Determine the (X, Y) coordinate at the center of the cell enclosing the given text.  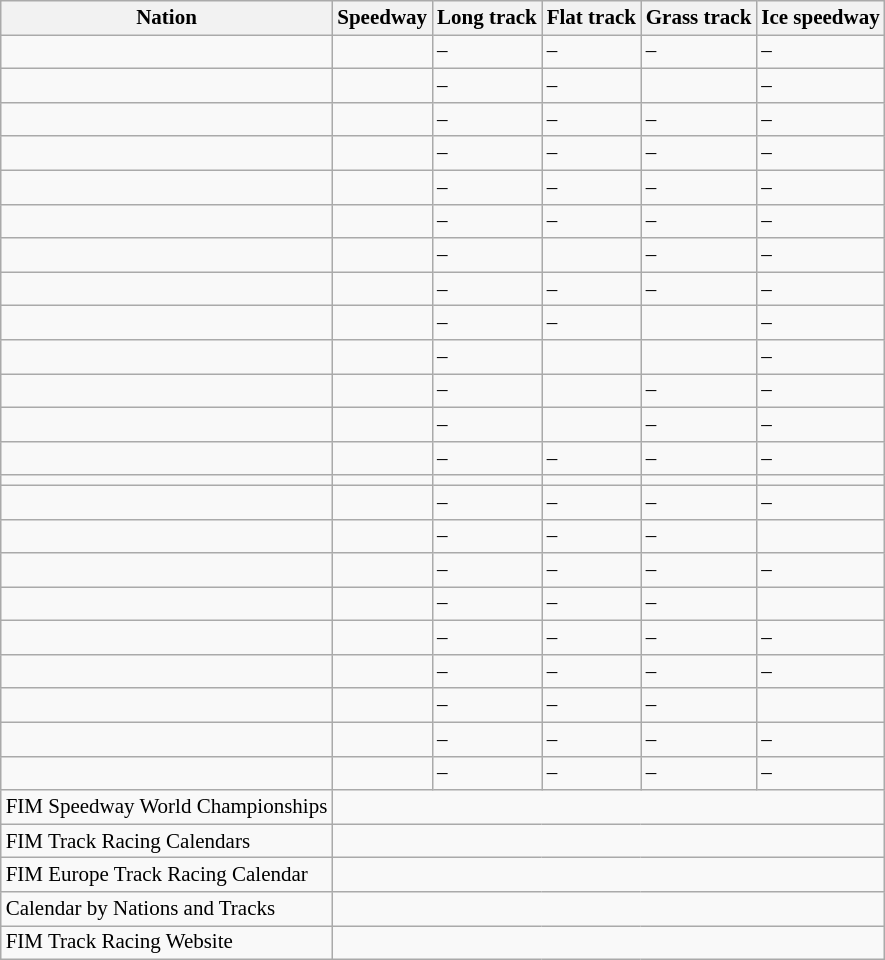
Speedway (382, 18)
FIM Track Racing Website (167, 943)
FIM Speedway World Championships (167, 807)
Nation (167, 18)
FIM Europe Track Racing Calendar (167, 875)
Calendar by Nations and Tracks (167, 909)
Grass track (698, 18)
Long track (487, 18)
Ice speedway (820, 18)
Flat track (592, 18)
FIM Track Racing Calendars (167, 841)
